Determine the (X, Y) coordinate at the center of the cell enclosing the given text.  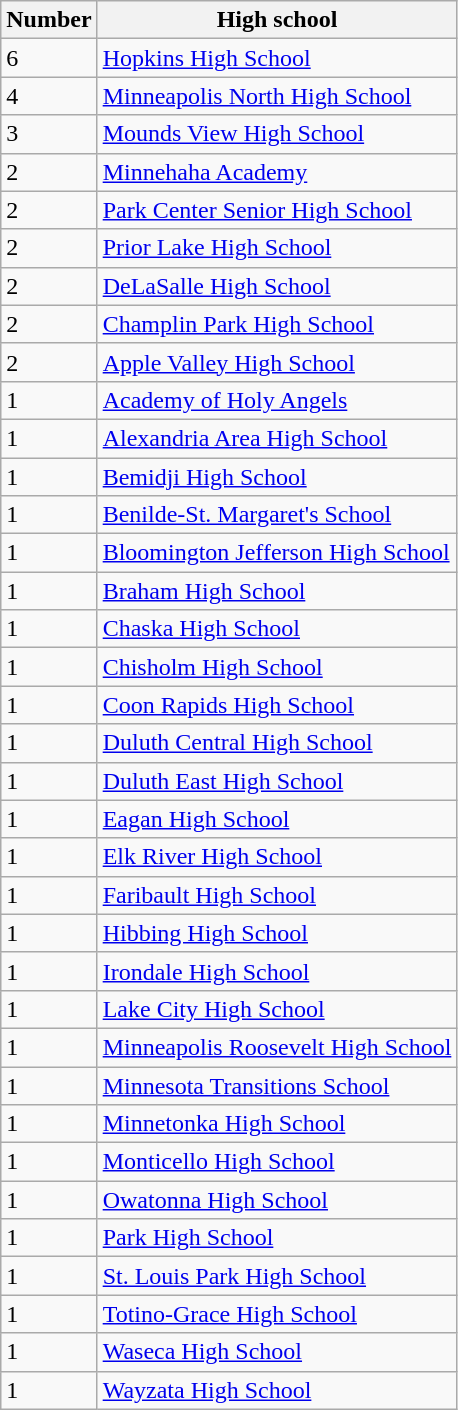
3 (49, 134)
Waseca High School (277, 1352)
DeLaSalle High School (277, 286)
Hopkins High School (277, 58)
Bloomington Jefferson High School (277, 553)
Faribault High School (277, 895)
Park Center Senior High School (277, 210)
Minnesota Transitions School (277, 1085)
Benilde-St. Margaret's School (277, 515)
Braham High School (277, 591)
Totino-Grace High School (277, 1314)
Apple Valley High School (277, 362)
Prior Lake High School (277, 248)
Academy of Holy Angels (277, 400)
Monticello High School (277, 1162)
Park High School (277, 1238)
Bemidji High School (277, 477)
4 (49, 96)
Minneapolis North High School (277, 96)
Owatonna High School (277, 1200)
Lake City High School (277, 1009)
High school (277, 20)
Number (49, 20)
Alexandria Area High School (277, 438)
Mounds View High School (277, 134)
Chisholm High School (277, 667)
Champlin Park High School (277, 324)
Minneapolis Roosevelt High School (277, 1047)
Elk River High School (277, 857)
Hibbing High School (277, 933)
St. Louis Park High School (277, 1276)
Duluth Central High School (277, 743)
Wayzata High School (277, 1390)
Duluth East High School (277, 781)
Eagan High School (277, 819)
Minnehaha Academy (277, 172)
6 (49, 58)
Coon Rapids High School (277, 705)
Irondale High School (277, 971)
Minnetonka High School (277, 1124)
Chaska High School (277, 629)
